Scan for the cell matching the given text and deliver its (X, Y) coordinate at center. 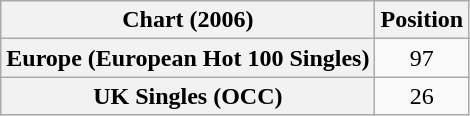
26 (422, 96)
97 (422, 58)
Position (422, 20)
UK Singles (OCC) (188, 96)
Europe (European Hot 100 Singles) (188, 58)
Chart (2006) (188, 20)
